Scan for the cell matching the given text and deliver its (x, y) coordinate at center. 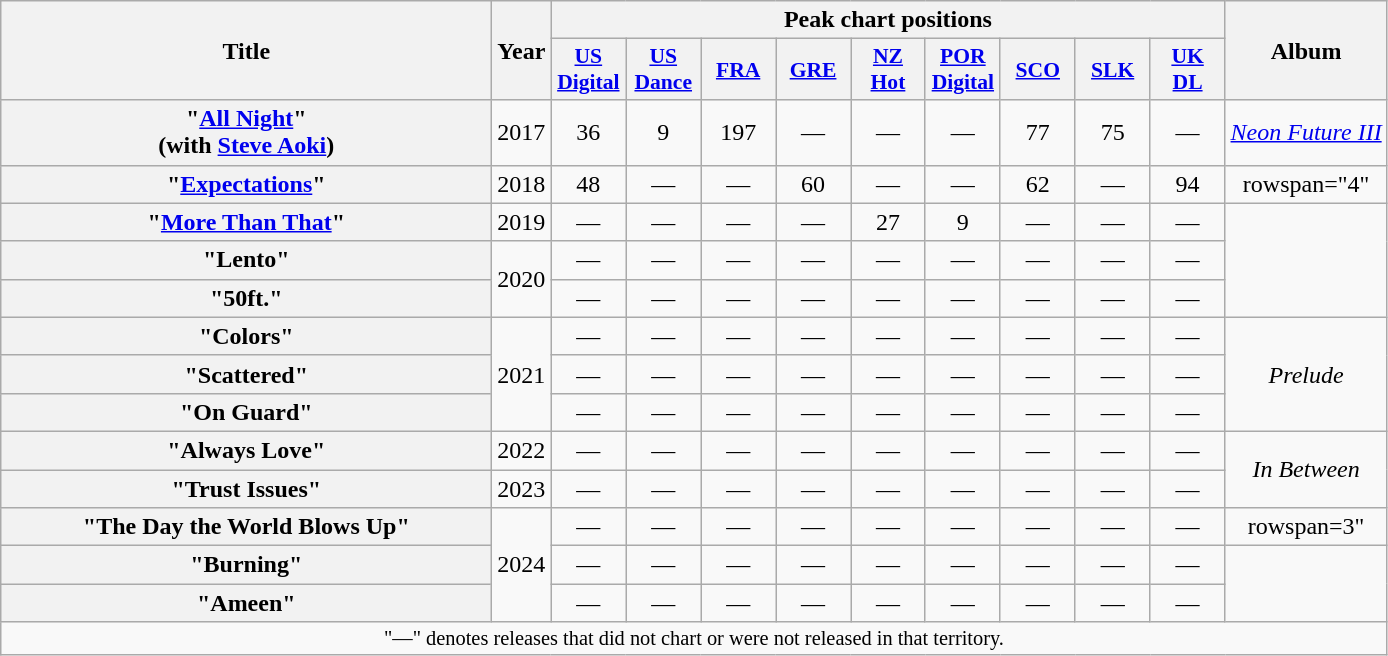
In Between (1306, 469)
rowspan="4" (1306, 184)
48 (588, 184)
2024 (522, 565)
"Always Love" (246, 450)
GRE (814, 70)
62 (1038, 184)
94 (1188, 184)
"All Night"(with Steve Aoki) (246, 132)
"Colors" (246, 336)
"Lento" (246, 260)
2022 (522, 450)
Album (1306, 50)
77 (1038, 132)
UK DL (1188, 70)
SCO (1038, 70)
"Expectations" (246, 184)
"Burning" (246, 565)
SLK (1112, 70)
"Ameen" (246, 603)
27 (888, 222)
"More Than That" (246, 222)
"Scattered" (246, 374)
75 (1112, 132)
Neon Future III (1306, 132)
NZHot (888, 70)
"50ft." (246, 298)
USDigital (588, 70)
"Trust Issues" (246, 489)
36 (588, 132)
POR Digital (962, 70)
2021 (522, 374)
USDance (664, 70)
rowspan=3" (1306, 527)
FRA (738, 70)
2018 (522, 184)
197 (738, 132)
2019 (522, 222)
2017 (522, 132)
2020 (522, 279)
Peak chart positions (888, 20)
2023 (522, 489)
60 (814, 184)
"The Day the World Blows Up" (246, 527)
Prelude (1306, 374)
"On Guard" (246, 412)
"—" denotes releases that did not chart or were not released in that territory. (694, 639)
Title (246, 50)
Year (522, 50)
